Detect which cell encompasses the target text, then output its [x, y] center coordinate. 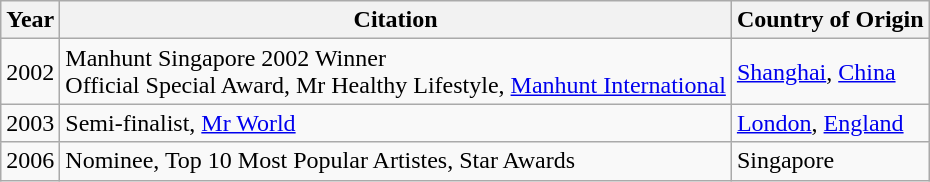
2006 [30, 161]
2003 [30, 123]
Year [30, 20]
Citation [396, 20]
London, England [830, 123]
Semi-finalist, Mr World [396, 123]
Nominee, Top 10 Most Popular Artistes, Star Awards [396, 161]
Singapore [830, 161]
Manhunt Singapore 2002 WinnerOfficial Special Award, Mr Healthy Lifestyle, Manhunt International [396, 72]
Country of Origin [830, 20]
2002 [30, 72]
Shanghai, China [830, 72]
